Determine the [x, y] coordinate at the center of the cell enclosing the given text.  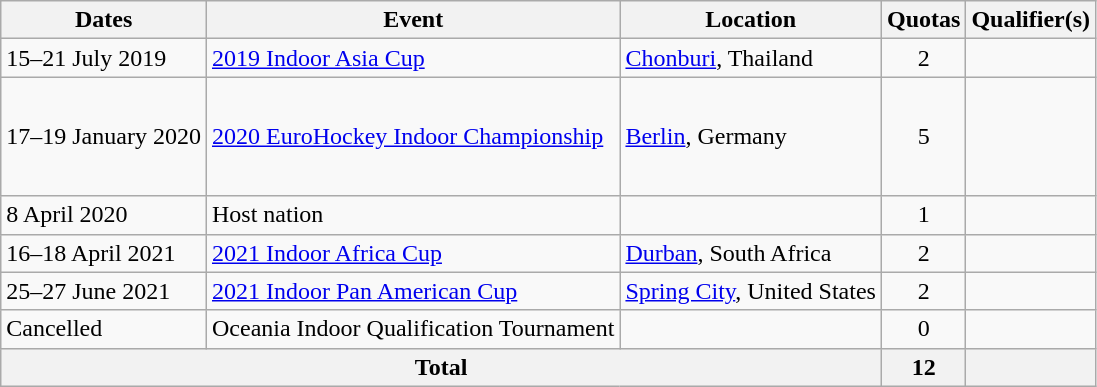
Dates [104, 20]
8 April 2020 [104, 215]
Spring City, United States [751, 291]
Cancelled [104, 329]
Event [412, 20]
2021 Indoor Africa Cup [412, 253]
15–21 July 2019 [104, 58]
Host nation [412, 215]
Qualifier(s) [1031, 20]
12 [923, 367]
5 [923, 136]
Chonburi, Thailand [751, 58]
Berlin, Germany [751, 136]
17–19 January 2020 [104, 136]
Durban, South Africa [751, 253]
25–27 June 2021 [104, 291]
2021 Indoor Pan American Cup [412, 291]
Quotas [923, 20]
Oceania Indoor Qualification Tournament [412, 329]
2020 EuroHockey Indoor Championship [412, 136]
Total [442, 367]
Location [751, 20]
1 [923, 215]
0 [923, 329]
16–18 April 2021 [104, 253]
2019 Indoor Asia Cup [412, 58]
